Locate the cell with the specified text and output its [x, y] center coordinate. 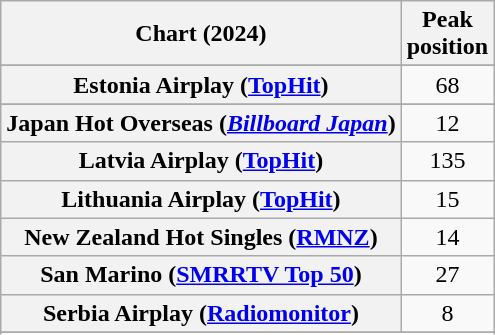
Latvia Airplay (TopHit) [201, 161]
8 [447, 313]
15 [447, 199]
San Marino (SMRRTV Top 50) [201, 275]
12 [447, 123]
Estonia Airplay (TopHit) [201, 85]
68 [447, 85]
New Zealand Hot Singles (RMNZ) [201, 237]
Peakposition [447, 34]
Serbia Airplay (Radiomonitor) [201, 313]
Lithuania Airplay (TopHit) [201, 199]
Chart (2024) [201, 34]
27 [447, 275]
135 [447, 161]
14 [447, 237]
Japan Hot Overseas (Billboard Japan) [201, 123]
